Identify which cell holds the provided text, then report its (X, Y) central coordinate. 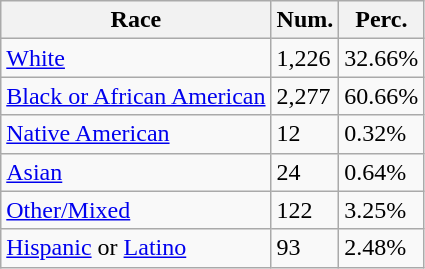
2.48% (382, 248)
2,277 (305, 96)
Race (136, 20)
Perc. (382, 20)
White (136, 58)
122 (305, 210)
Hispanic or Latino (136, 248)
0.32% (382, 134)
24 (305, 172)
12 (305, 134)
Asian (136, 172)
32.66% (382, 58)
0.64% (382, 172)
3.25% (382, 210)
Black or African American (136, 96)
60.66% (382, 96)
93 (305, 248)
Other/Mixed (136, 210)
Native American (136, 134)
1,226 (305, 58)
Num. (305, 20)
